Detect which cell encompasses the target text, then output its [x, y] center coordinate. 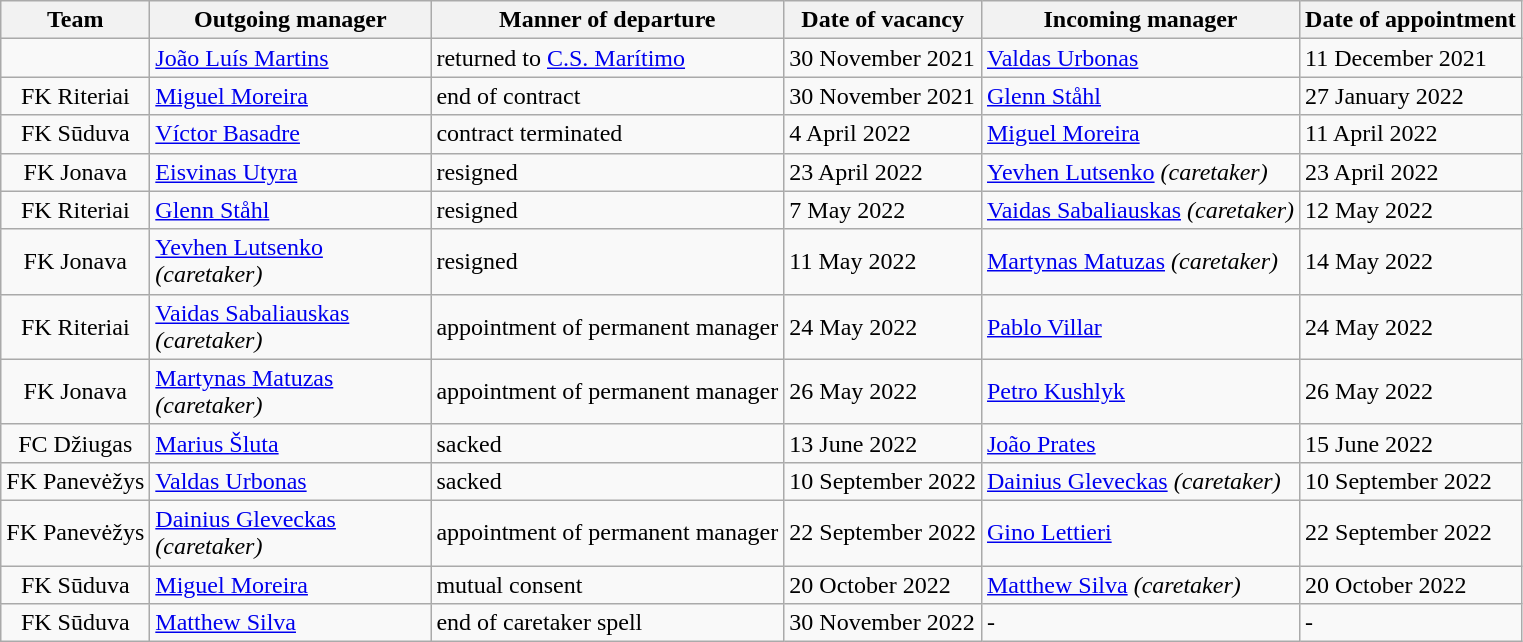
14 May 2022 [1411, 262]
FC Džiugas [76, 443]
Marius Šluta [290, 443]
Víctor Basadre [290, 134]
Pablo Villar [1140, 326]
end of contract [608, 96]
30 November 2022 [883, 623]
15 June 2022 [1411, 443]
mutual consent [608, 585]
Incoming manager [1140, 20]
13 June 2022 [883, 443]
Matthew Silva (caretaker) [1140, 585]
27 January 2022 [1411, 96]
11 April 2022 [1411, 134]
returned to C.S. Marítimo [608, 58]
Date of vacancy [883, 20]
Outgoing manager [290, 20]
Date of appointment [1411, 20]
11 December 2021 [1411, 58]
João Prates [1140, 443]
contract terminated [608, 134]
12 May 2022 [1411, 210]
João Luís Martins [290, 58]
Gino Lettieri [1140, 532]
4 April 2022 [883, 134]
Team [76, 20]
7 May 2022 [883, 210]
end of caretaker spell [608, 623]
Matthew Silva [290, 623]
11 May 2022 [883, 262]
Eisvinas Utyra [290, 172]
Petro Kushlyk [1140, 392]
Manner of departure [608, 20]
